Identify which cell holds the provided text, then report its [x, y] central coordinate. 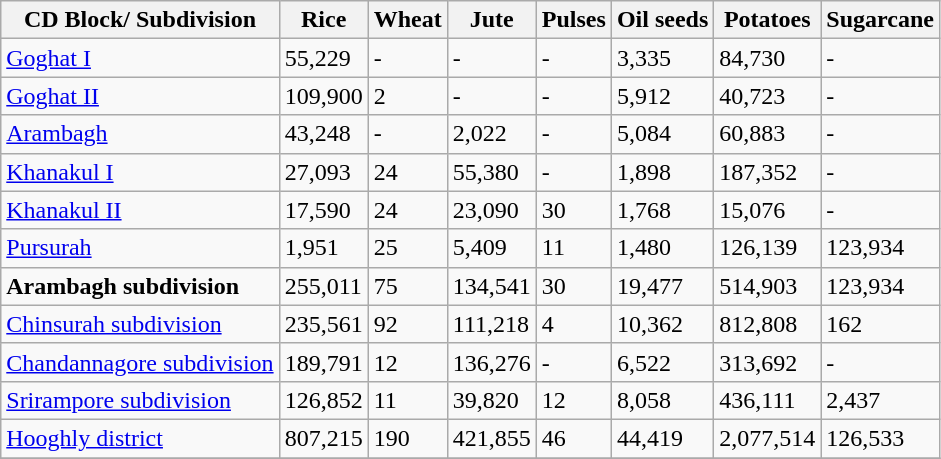
187,352 [768, 172]
Khanakul I [140, 172]
313,692 [768, 362]
5,409 [492, 248]
111,218 [492, 324]
126,852 [324, 400]
4 [574, 324]
436,111 [768, 400]
Arambagh subdivision [140, 286]
2,077,514 [768, 438]
Khanakul II [140, 210]
Oil seeds [662, 20]
2,022 [492, 134]
1,768 [662, 210]
25 [408, 248]
Hooghly district [140, 438]
2 [408, 96]
255,011 [324, 286]
46 [574, 438]
126,139 [768, 248]
Chinsurah subdivision [140, 324]
43,248 [324, 134]
8,058 [662, 400]
39,820 [492, 400]
Jute [492, 20]
1,951 [324, 248]
60,883 [768, 134]
136,276 [492, 362]
92 [408, 324]
3,335 [662, 58]
23,090 [492, 210]
19,477 [662, 286]
17,590 [324, 210]
Chandannagore subdivision [140, 362]
55,229 [324, 58]
Pursurah [140, 248]
Rice [324, 20]
Wheat [408, 20]
109,900 [324, 96]
Potatoes [768, 20]
44,419 [662, 438]
15,076 [768, 210]
Pulses [574, 20]
Sugarcane [880, 20]
134,541 [492, 286]
189,791 [324, 362]
40,723 [768, 96]
5,084 [662, 134]
Goghat II [140, 96]
162 [880, 324]
812,808 [768, 324]
6,522 [662, 362]
421,855 [492, 438]
1,898 [662, 172]
190 [408, 438]
84,730 [768, 58]
27,093 [324, 172]
75 [408, 286]
CD Block/ Subdivision [140, 20]
807,215 [324, 438]
Arambagh [140, 134]
Goghat I [140, 58]
126,533 [880, 438]
10,362 [662, 324]
2,437 [880, 400]
1,480 [662, 248]
55,380 [492, 172]
514,903 [768, 286]
Srirampore subdivision [140, 400]
235,561 [324, 324]
5,912 [662, 96]
